From the cell containing the given text, extract its center point as (x, y) coordinate. 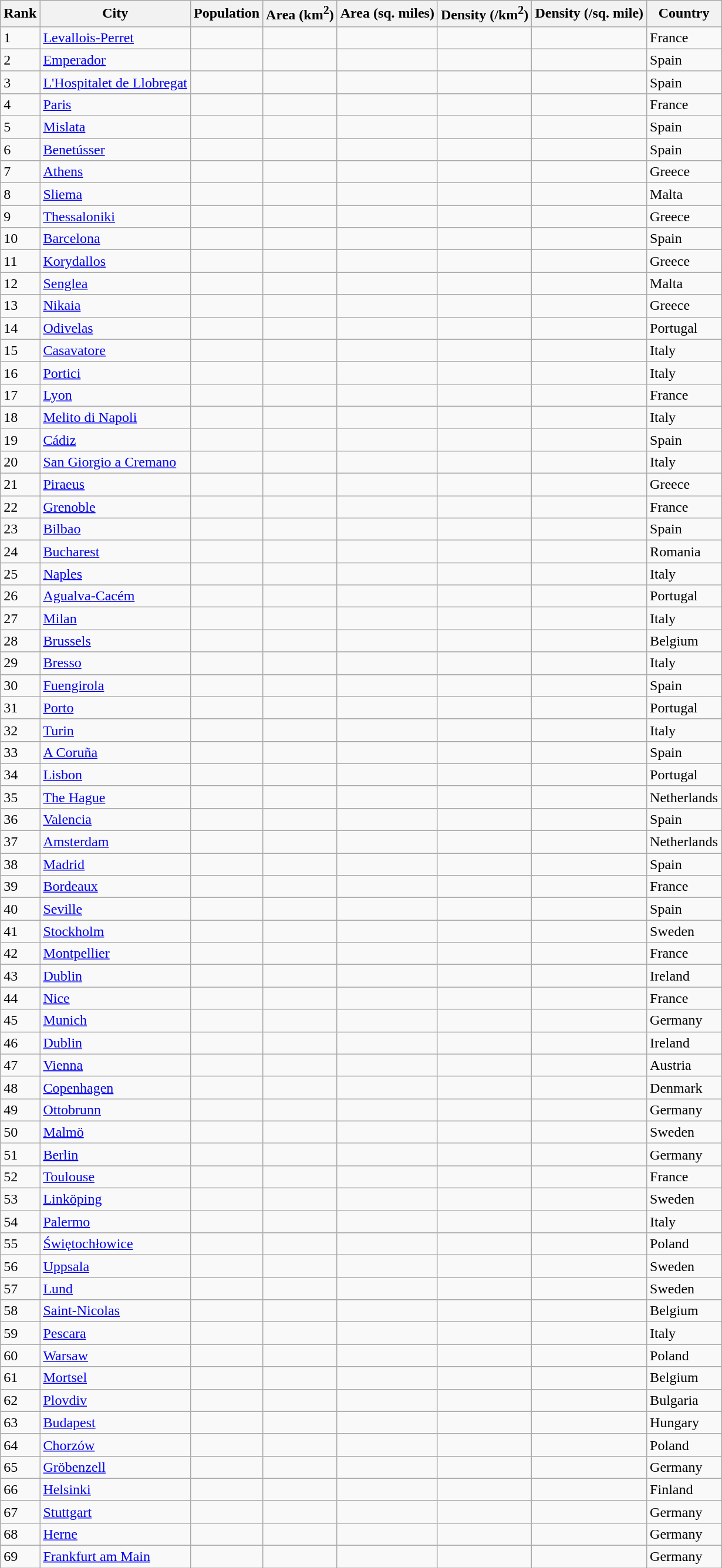
Helsinki (115, 1489)
Lisbon (115, 775)
Turin (115, 730)
25 (20, 574)
Bilbao (115, 529)
Montpellier (115, 954)
A Coruña (115, 752)
59 (20, 1333)
63 (20, 1422)
14 (20, 328)
Levallois-Perret (115, 38)
49 (20, 1110)
Bresso (115, 663)
40 (20, 909)
44 (20, 998)
32 (20, 730)
Benetússer (115, 150)
Warsaw (115, 1356)
Senglea (115, 283)
Mortsel (115, 1378)
1 (20, 38)
Emperador (115, 60)
Berlin (115, 1154)
Świętochłowice (115, 1244)
Area (km2) (301, 14)
Melito di Napoli (115, 417)
47 (20, 1065)
San Giorgio a Cremano (115, 462)
Brussels (115, 641)
53 (20, 1199)
3 (20, 82)
29 (20, 663)
6 (20, 150)
Budapest (115, 1422)
26 (20, 596)
27 (20, 619)
Chorzów (115, 1445)
15 (20, 350)
39 (20, 887)
11 (20, 261)
Piraeus (115, 485)
68 (20, 1534)
52 (20, 1177)
Sliema (115, 194)
35 (20, 797)
Nikaia (115, 306)
Palermo (115, 1222)
13 (20, 306)
Stockholm (115, 931)
8 (20, 194)
Naples (115, 574)
24 (20, 552)
Density (/km2) (484, 14)
Denmark (684, 1087)
33 (20, 752)
38 (20, 864)
19 (20, 440)
42 (20, 954)
37 (20, 842)
22 (20, 507)
Density (/sq. mile) (589, 14)
Uppsala (115, 1266)
The Hague (115, 797)
Athens (115, 172)
9 (20, 217)
Country (684, 14)
64 (20, 1445)
Population (227, 14)
Agualva-Cacém (115, 596)
10 (20, 239)
2 (20, 60)
51 (20, 1154)
61 (20, 1378)
Thessaloniki (115, 217)
Valencia (115, 819)
21 (20, 485)
12 (20, 283)
36 (20, 819)
46 (20, 1043)
Odivelas (115, 328)
City (115, 14)
57 (20, 1289)
Barcelona (115, 239)
16 (20, 373)
Gröbenzell (115, 1467)
Milan (115, 619)
Madrid (115, 864)
Casavatore (115, 350)
Herne (115, 1534)
Saint-Nicolas (115, 1311)
Seville (115, 909)
L'Hospitalet de Llobregat (115, 82)
Bordeaux (115, 887)
45 (20, 1020)
Finland (684, 1489)
62 (20, 1400)
Nice (115, 998)
Plovdiv (115, 1400)
7 (20, 172)
Malmö (115, 1132)
Grenoble (115, 507)
54 (20, 1222)
67 (20, 1512)
30 (20, 685)
Cádiz (115, 440)
Porto (115, 708)
65 (20, 1467)
20 (20, 462)
Ottobrunn (115, 1110)
Lyon (115, 395)
18 (20, 417)
4 (20, 104)
Hungary (684, 1422)
28 (20, 641)
Fuengirola (115, 685)
60 (20, 1356)
Rank (20, 14)
58 (20, 1311)
Munich (115, 1020)
34 (20, 775)
Mislata (115, 127)
Area (sq. miles) (387, 14)
69 (20, 1557)
48 (20, 1087)
41 (20, 931)
Bulgaria (684, 1400)
23 (20, 529)
Korydallos (115, 261)
55 (20, 1244)
Portici (115, 373)
Paris (115, 104)
31 (20, 708)
66 (20, 1489)
Stuttgart (115, 1512)
50 (20, 1132)
56 (20, 1266)
17 (20, 395)
Lund (115, 1289)
Copenhagen (115, 1087)
5 (20, 127)
Amsterdam (115, 842)
Toulouse (115, 1177)
Austria (684, 1065)
43 (20, 976)
Romania (684, 552)
Frankfurt am Main (115, 1557)
Linköping (115, 1199)
Bucharest (115, 552)
Vienna (115, 1065)
Pescara (115, 1333)
